Scan for the cell matching the given text and deliver its [X, Y] coordinate at center. 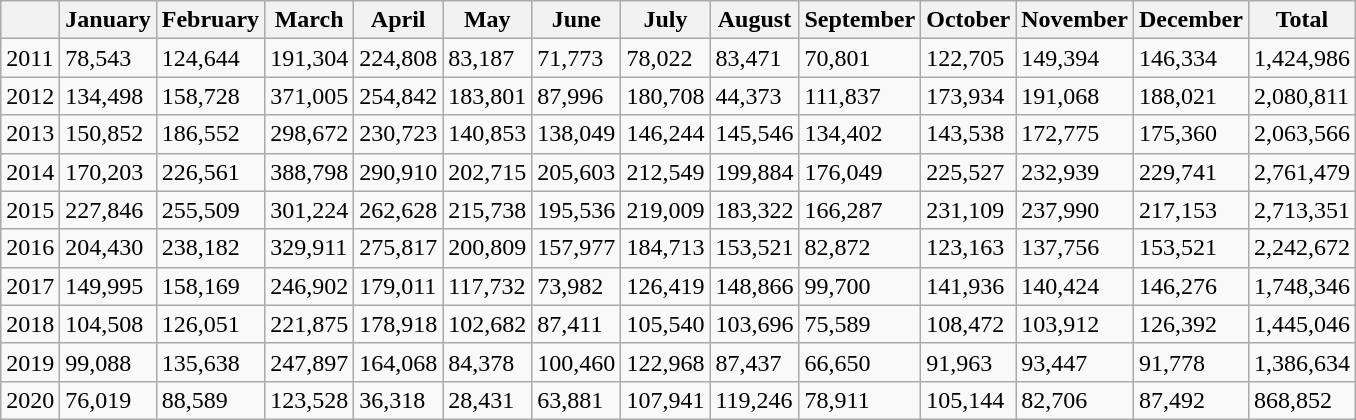
290,910 [398, 172]
191,304 [310, 58]
2017 [30, 286]
66,650 [860, 362]
103,912 [1075, 324]
868,852 [1302, 400]
June [576, 20]
149,394 [1075, 58]
2015 [30, 210]
108,472 [968, 324]
105,540 [666, 324]
71,773 [576, 58]
195,536 [576, 210]
1,748,346 [1302, 286]
219,009 [666, 210]
178,918 [398, 324]
100,460 [576, 362]
91,963 [968, 362]
254,842 [398, 96]
May [488, 20]
70,801 [860, 58]
2,080,811 [1302, 96]
172,775 [1075, 134]
388,798 [310, 172]
36,318 [398, 400]
188,021 [1190, 96]
150,852 [108, 134]
76,019 [108, 400]
157,977 [576, 248]
1,445,046 [1302, 324]
191,068 [1075, 96]
78,911 [860, 400]
2,063,566 [1302, 134]
146,244 [666, 134]
2020 [30, 400]
January [108, 20]
231,109 [968, 210]
44,373 [754, 96]
84,378 [488, 362]
123,163 [968, 248]
183,801 [488, 96]
371,005 [310, 96]
2013 [30, 134]
140,424 [1075, 286]
202,715 [488, 172]
83,187 [488, 58]
119,246 [754, 400]
275,817 [398, 248]
237,990 [1075, 210]
August [754, 20]
December [1190, 20]
82,706 [1075, 400]
2,242,672 [1302, 248]
158,169 [210, 286]
124,644 [210, 58]
99,088 [108, 362]
262,628 [398, 210]
217,153 [1190, 210]
176,049 [860, 172]
104,508 [108, 324]
2,713,351 [1302, 210]
166,287 [860, 210]
183,322 [754, 210]
2,761,479 [1302, 172]
126,419 [666, 286]
141,936 [968, 286]
232,939 [1075, 172]
298,672 [310, 134]
83,471 [754, 58]
180,708 [666, 96]
102,682 [488, 324]
99,700 [860, 286]
247,897 [310, 362]
221,875 [310, 324]
103,696 [754, 324]
246,902 [310, 286]
149,995 [108, 286]
140,853 [488, 134]
105,144 [968, 400]
91,778 [1190, 362]
111,837 [860, 96]
229,741 [1190, 172]
145,546 [754, 134]
122,968 [666, 362]
224,808 [398, 58]
186,552 [210, 134]
227,846 [108, 210]
1,386,634 [1302, 362]
146,276 [1190, 286]
179,011 [398, 286]
April [398, 20]
82,872 [860, 248]
87,411 [576, 324]
78,022 [666, 58]
148,866 [754, 286]
173,934 [968, 96]
164,068 [398, 362]
126,051 [210, 324]
204,430 [108, 248]
2011 [30, 58]
170,203 [108, 172]
126,392 [1190, 324]
July [666, 20]
205,603 [576, 172]
1,424,986 [1302, 58]
75,589 [860, 324]
78,543 [108, 58]
Total [1302, 20]
November [1075, 20]
199,884 [754, 172]
134,402 [860, 134]
117,732 [488, 286]
255,509 [210, 210]
137,756 [1075, 248]
215,738 [488, 210]
138,049 [576, 134]
329,911 [310, 248]
212,549 [666, 172]
88,589 [210, 400]
October [968, 20]
143,538 [968, 134]
63,881 [576, 400]
87,437 [754, 362]
301,224 [310, 210]
93,447 [1075, 362]
28,431 [488, 400]
230,723 [398, 134]
2019 [30, 362]
158,728 [210, 96]
107,941 [666, 400]
2014 [30, 172]
87,996 [576, 96]
73,982 [576, 286]
87,492 [1190, 400]
225,527 [968, 172]
March [310, 20]
2016 [30, 248]
226,561 [210, 172]
135,638 [210, 362]
200,809 [488, 248]
184,713 [666, 248]
2018 [30, 324]
122,705 [968, 58]
2012 [30, 96]
February [210, 20]
175,360 [1190, 134]
123,528 [310, 400]
September [860, 20]
134,498 [108, 96]
146,334 [1190, 58]
238,182 [210, 248]
